Find where the given text appears and provide that cell's center as [X, Y] coordinate. 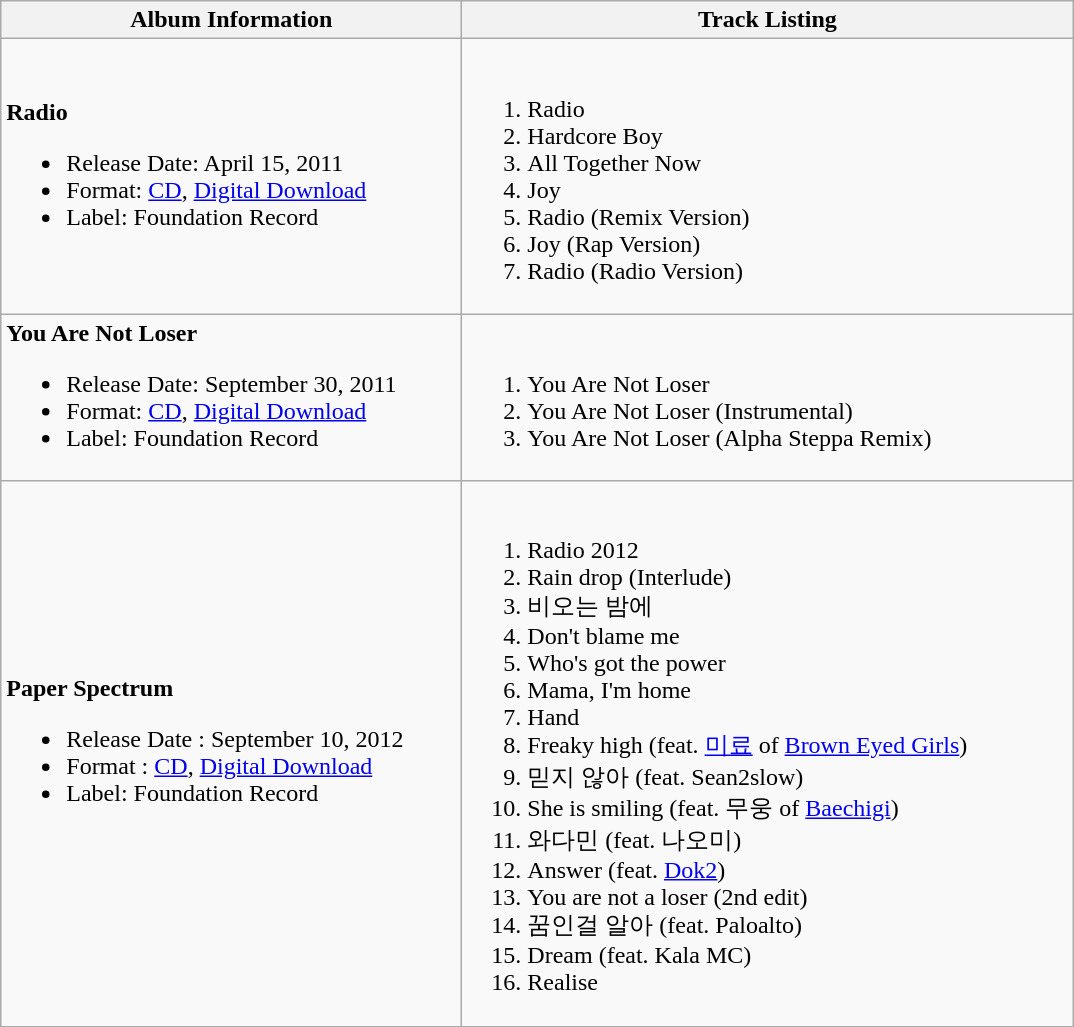
Track Listing [768, 20]
Album Information [232, 20]
You Are Not LoserYou Are Not Loser (Instrumental)You Are Not Loser (Alpha Steppa Remix) [768, 398]
Paper SpectrumRelease Date : September 10, 2012Format : CD, Digital DownloadLabel: Foundation Record [232, 754]
RadioHardcore BoyAll Together NowJoyRadio (Remix Version)Joy (Rap Version)Radio (Radio Version) [768, 176]
You Are Not LoserRelease Date: September 30, 2011Format: CD, Digital DownloadLabel: Foundation Record [232, 398]
RadioRelease Date: April 15, 2011Format: CD, Digital DownloadLabel: Foundation Record [232, 176]
